Detect which cell encompasses the target text, then output its [X, Y] center coordinate. 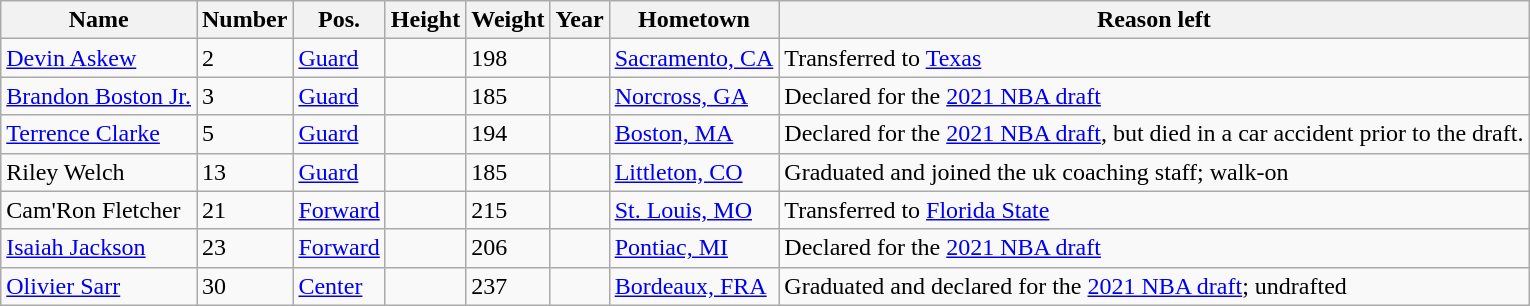
Terrence Clarke [99, 134]
2 [244, 58]
Pontiac, MI [694, 248]
Name [99, 20]
Pos. [339, 20]
Graduated and declared for the 2021 NBA draft; undrafted [1154, 286]
30 [244, 286]
215 [508, 210]
198 [508, 58]
Littleton, CO [694, 172]
Devin Askew [99, 58]
Transferred to Texas [1154, 58]
206 [508, 248]
Center [339, 286]
Year [580, 20]
21 [244, 210]
Number [244, 20]
237 [508, 286]
Riley Welch [99, 172]
St. Louis, MO [694, 210]
194 [508, 134]
Weight [508, 20]
Height [425, 20]
Sacramento, CA [694, 58]
Isaiah Jackson [99, 248]
Bordeaux, FRA [694, 286]
Cam'Ron Fletcher [99, 210]
Transferred to Florida State [1154, 210]
3 [244, 96]
Olivier Sarr [99, 286]
Graduated and joined the uk coaching staff; walk-on [1154, 172]
23 [244, 248]
Hometown [694, 20]
5 [244, 134]
13 [244, 172]
Reason left [1154, 20]
Declared for the 2021 NBA draft, but died in a car accident prior to the draft. [1154, 134]
Norcross, GA [694, 96]
Boston, MA [694, 134]
Brandon Boston Jr. [99, 96]
